Find where the given text appears and provide that cell's center as [X, Y] coordinate. 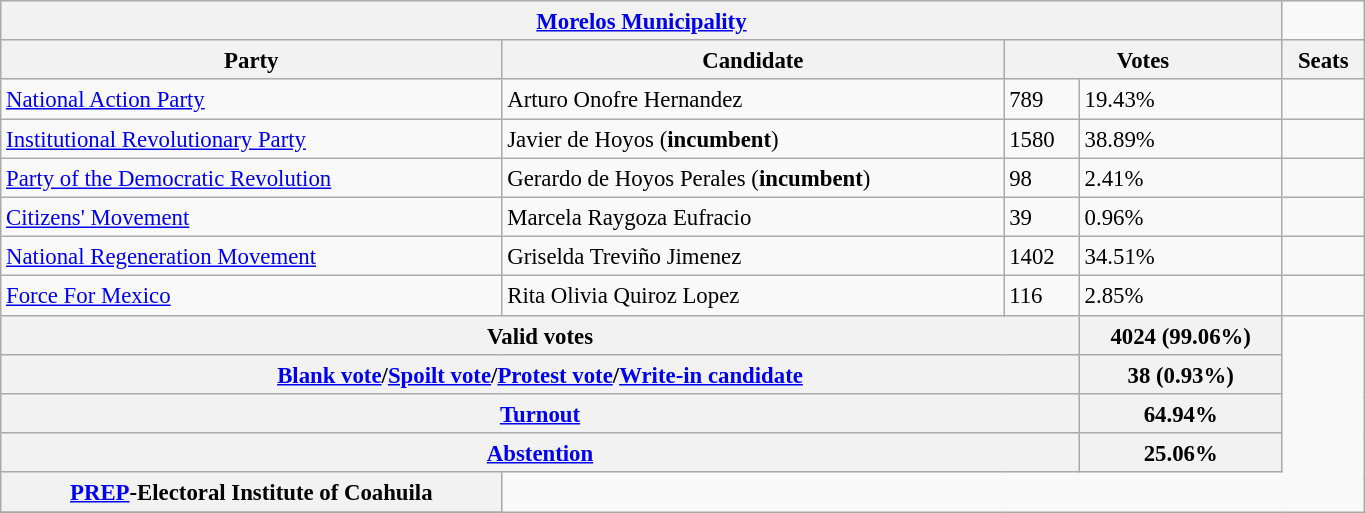
2.85% [1180, 296]
Seats [1323, 60]
Party [252, 60]
Citizens' Movement [252, 216]
Abstention [540, 452]
Marcela Raygoza Eufracio [753, 216]
Candidate [753, 60]
Votes [1143, 60]
38.89% [1180, 138]
Griselda Treviño Jimenez [753, 256]
Blank vote/Spoilt vote/Protest vote/Write-in candidate [540, 374]
19.43% [1180, 100]
38 (0.93%) [1180, 374]
0.96% [1180, 216]
1580 [1042, 138]
64.94% [1180, 414]
98 [1042, 178]
789 [1042, 100]
National Action Party [252, 100]
PREP-Electoral Institute of Coahuila [252, 492]
National Regeneration Movement [252, 256]
Gerardo de Hoyos Perales (incumbent) [753, 178]
116 [1042, 296]
Morelos Municipality [642, 20]
1402 [1042, 256]
Javier de Hoyos (incumbent) [753, 138]
Institutional Revolutionary Party [252, 138]
Valid votes [540, 334]
4024 (99.06%) [1180, 334]
34.51% [1180, 256]
Turnout [540, 414]
Party of the Democratic Revolution [252, 178]
2.41% [1180, 178]
25.06% [1180, 452]
39 [1042, 216]
Force For Mexico [252, 296]
Rita Olivia Quiroz Lopez [753, 296]
Arturo Onofre Hernandez [753, 100]
